Return the (X, Y) coordinate for the center point of the cell that contains the specified text.  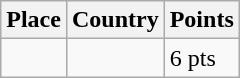
6 pts (202, 58)
Place (34, 20)
Country (115, 20)
Points (202, 20)
